For the text-containing cell, return its midpoint in (X, Y) coordinate format. 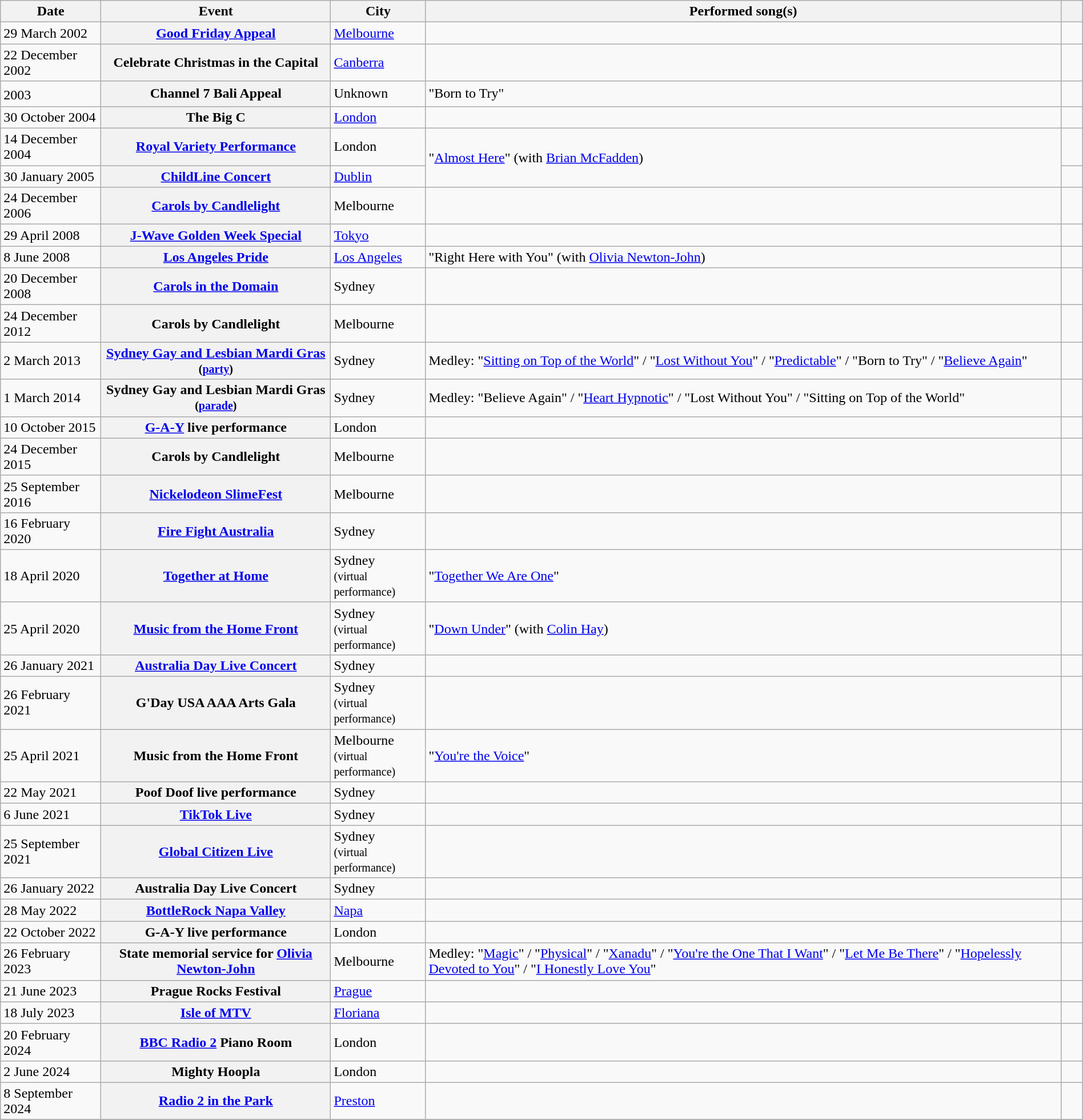
26 January 2021 (51, 665)
2003 (51, 94)
BottleRock Napa Valley (216, 910)
Radio 2 in the Park (216, 1101)
Good Friday Appeal (216, 33)
2 June 2024 (51, 1071)
Canberra (378, 63)
TikTok Live (216, 814)
"Right Here with You" (with Olivia Newton-John) (743, 257)
BBC Radio 2 Piano Room (216, 1042)
Tokyo (378, 235)
Melbourne(virtual performance) (378, 756)
Sydney Gay and Lesbian Mardi Gras (party) (216, 361)
1 March 2014 (51, 398)
Medley: "Magic" / "Physical" / "Xanadu" / "You're the One That I Want" / "Let Me Be There" / "Hopelessly Devoted to You" / "I Honestly Love You" (743, 962)
Prague (378, 991)
Los Angeles (378, 257)
Carols in the Domain (216, 287)
10 October 2015 (51, 427)
29 March 2002 (51, 33)
Together at Home (216, 576)
J-Wave Golden Week Special (216, 235)
G'Day USA AAA Arts Gala (216, 703)
24 December 2015 (51, 457)
State memorial service for Olivia Newton-John (216, 962)
22 October 2022 (51, 932)
26 February 2021 (51, 703)
29 April 2008 (51, 235)
Performed song(s) (743, 11)
Nickelodeon SlimeFest (216, 493)
Mighty Hoopla (216, 1071)
Global Citizen Live (216, 852)
8 June 2008 (51, 257)
Poof Doof live performance (216, 793)
Isle of MTV (216, 1013)
Medley: "Believe Again" / "Heart Hypnotic" / "Lost Without You" / "Sitting on Top of the World" (743, 398)
25 September 2016 (51, 493)
Medley: "Sitting on Top of the World" / "Lost Without You" / "Predictable" / "Born to Try" / "Believe Again" (743, 361)
26 February 2023 (51, 962)
City (378, 11)
Napa (378, 910)
28 May 2022 (51, 910)
"Down Under" (with Colin Hay) (743, 628)
Celebrate Christmas in the Capital (216, 63)
Event (216, 11)
24 December 2012 (51, 323)
20 December 2008 (51, 287)
2 March 2013 (51, 361)
"Born to Try" (743, 94)
25 April 2021 (51, 756)
Preston (378, 1101)
Date (51, 11)
Dublin (378, 176)
"You're the Voice" (743, 756)
22 May 2021 (51, 793)
30 January 2005 (51, 176)
24 December 2006 (51, 206)
Royal Variety Performance (216, 147)
25 September 2021 (51, 852)
22 December 2002 (51, 63)
20 February 2024 (51, 1042)
"Together We Are One" (743, 576)
Unknown (378, 94)
Fire Fight Australia (216, 531)
The Big C (216, 117)
26 January 2022 (51, 889)
Los Angeles Pride (216, 257)
8 September 2024 (51, 1101)
ChildLine Concert (216, 176)
Floriana (378, 1013)
30 October 2004 (51, 117)
25 April 2020 (51, 628)
Channel 7 Bali Appeal (216, 94)
16 February 2020 (51, 531)
6 June 2021 (51, 814)
Sydney Gay and Lesbian Mardi Gras (parade) (216, 398)
18 July 2023 (51, 1013)
Prague Rocks Festival (216, 991)
"Almost Here" (with Brian McFadden) (743, 158)
21 June 2023 (51, 991)
18 April 2020 (51, 576)
14 December 2004 (51, 147)
